Output the [x, y] coordinate of the center of the cell containing the given text.  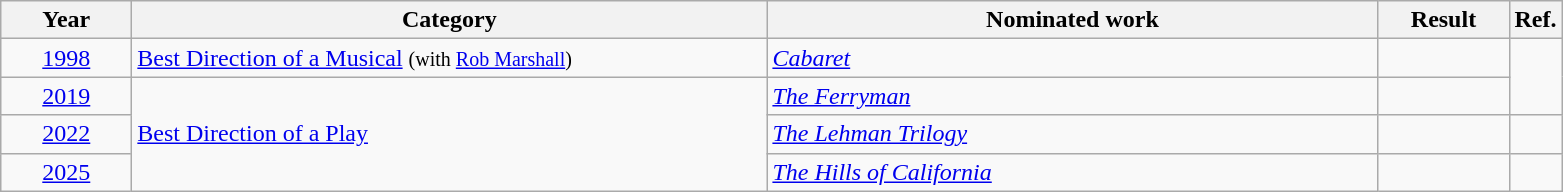
2025 [66, 172]
The Hills of California [1072, 172]
Nominated work [1072, 20]
Category [450, 20]
Best Direction of a Play [450, 134]
Best Direction of a Musical (with Rob Marshall) [450, 58]
The Ferryman [1072, 96]
The Lehman Trilogy [1072, 134]
2022 [66, 134]
1998 [66, 58]
2019 [66, 96]
Ref. [1536, 20]
Cabaret [1072, 58]
Year [66, 20]
Result [1444, 20]
